Provide the [x, y] coordinate of the cell's center where the given text is located.  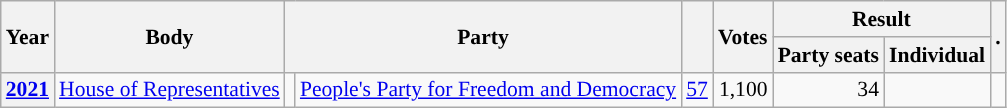
34 [828, 90]
Individual [937, 55]
. [998, 36]
2021 [28, 90]
People's Party for Freedom and Democracy [488, 90]
Body [170, 36]
Votes [743, 36]
Party seats [828, 55]
Party [483, 36]
Result [882, 19]
Year [28, 36]
House of Representatives [170, 90]
57 [697, 90]
1,100 [743, 90]
